Return the [X, Y] coordinate for the center point of the cell that contains the specified text.  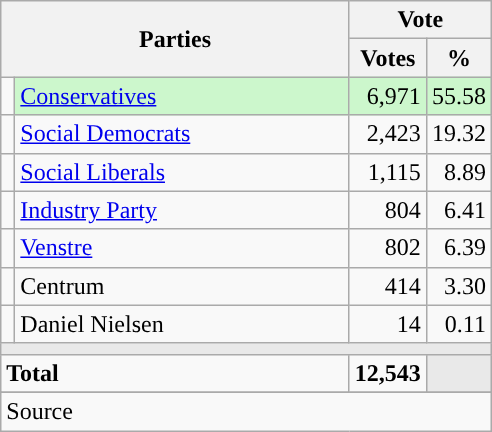
2,423 [388, 134]
804 [388, 210]
Social Democrats [182, 134]
3.30 [458, 286]
Industry Party [182, 210]
8.89 [458, 172]
414 [388, 286]
Social Liberals [182, 172]
Total [176, 373]
12,543 [388, 373]
% [458, 58]
6.41 [458, 210]
802 [388, 248]
Venstre [182, 248]
55.58 [458, 96]
Parties [176, 39]
Votes [388, 58]
1,115 [388, 172]
0.11 [458, 324]
Source [246, 411]
6,971 [388, 96]
Daniel Nielsen [182, 324]
14 [388, 324]
Conservatives [182, 96]
19.32 [458, 134]
Vote [420, 20]
Centrum [182, 286]
6.39 [458, 248]
